From the cell containing the given text, extract its center point as [X, Y] coordinate. 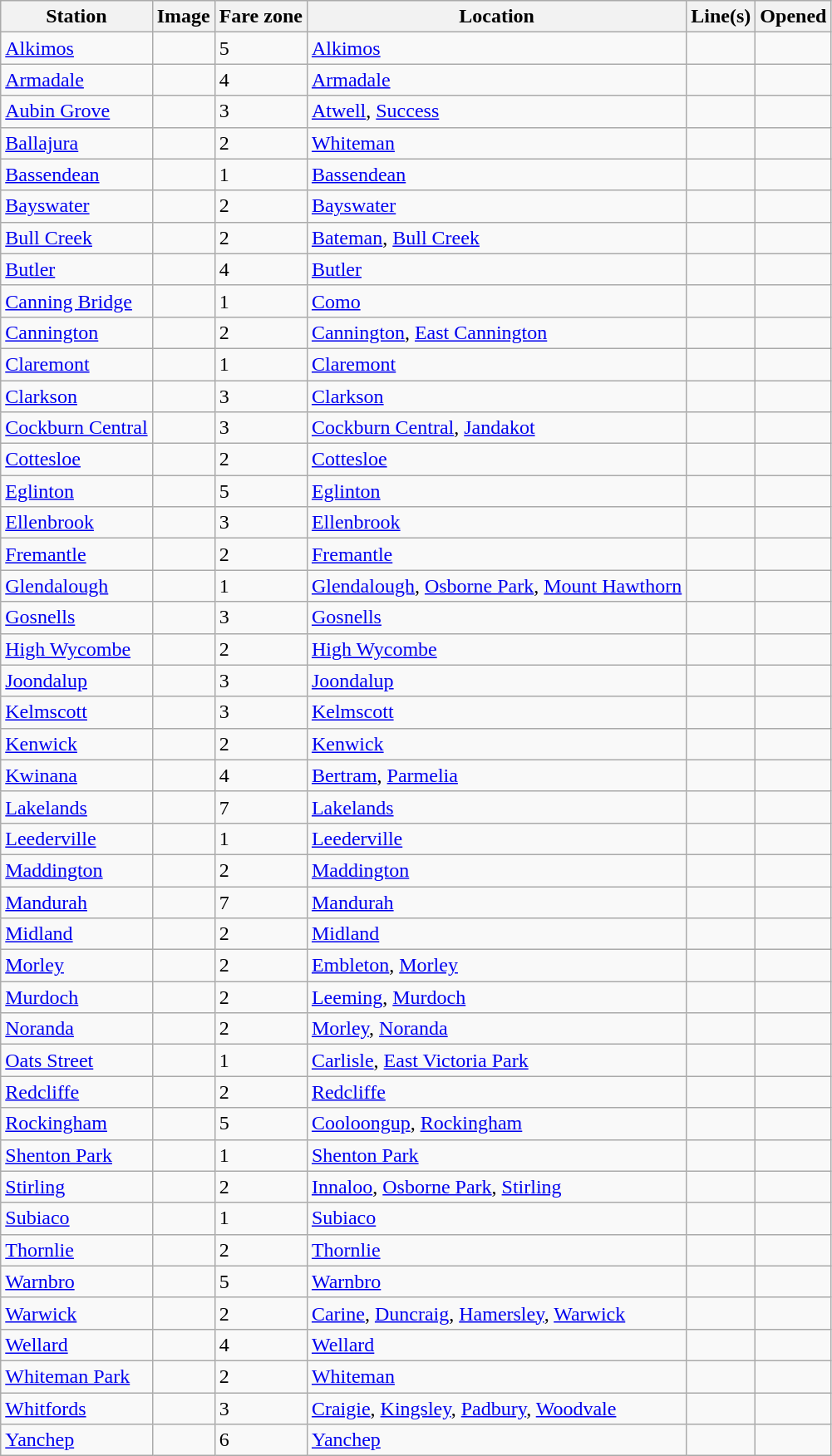
Fare zone [261, 17]
Warwick [76, 1313]
Morley, Noranda [496, 1029]
Stirling [76, 1187]
6 [261, 1440]
Noranda [76, 1029]
Murdoch [76, 997]
Carine, Duncraig, Hamersley, Warwick [496, 1313]
Innaloo, Osborne Park, Stirling [496, 1187]
Cockburn Central [76, 428]
Image [183, 17]
Cannington [76, 332]
Whitfords [76, 1409]
Bertram, Parmelia [496, 775]
Como [496, 301]
Embleton, Morley [496, 966]
Glendalough, Osborne Park, Mount Hawthorn [496, 586]
Whiteman Park [76, 1376]
Aubin Grove [76, 111]
Morley [76, 966]
Station [76, 17]
Carlisle, East Victoria Park [496, 1060]
Atwell, Success [496, 111]
Bateman, Bull Creek [496, 238]
Glendalough [76, 586]
Oats Street [76, 1060]
Craigie, Kingsley, Padbury, Woodvale [496, 1409]
Cannington, East Cannington [496, 332]
Line(s) [721, 17]
Location [496, 17]
Cockburn Central, Jandakot [496, 428]
Cooloongup, Rockingham [496, 1124]
Leeming, Murdoch [496, 997]
Canning Bridge [76, 301]
Ballajura [76, 143]
Opened [793, 17]
Kwinana [76, 775]
Rockingham [76, 1124]
Bull Creek [76, 238]
